From the cell containing the given text, extract its center point as [X, Y] coordinate. 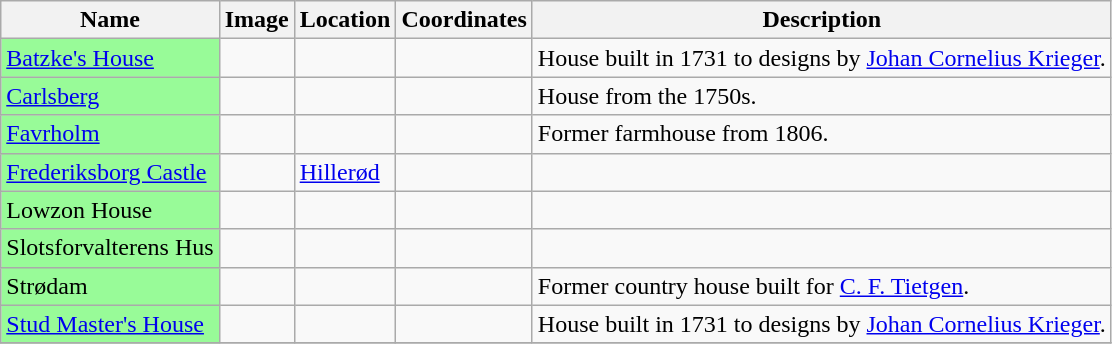
Lowzon House [110, 210]
Former farmhouse from 1806. [822, 134]
Description [822, 20]
Former country house built for C. F. Tietgen. [822, 286]
Favrholm [110, 134]
Strødam [110, 286]
Coordinates [464, 20]
Frederiksborg Castle [110, 172]
Hillerød [345, 172]
Carlsberg [110, 96]
Location [345, 20]
Image [256, 20]
Stud Master's House [110, 324]
Name [110, 20]
Slotsforvalterens Hus [110, 248]
House from the 1750s. [822, 96]
Batzke's House [110, 58]
